Provide the (X, Y) coordinate of the cell's center where the given text is located.  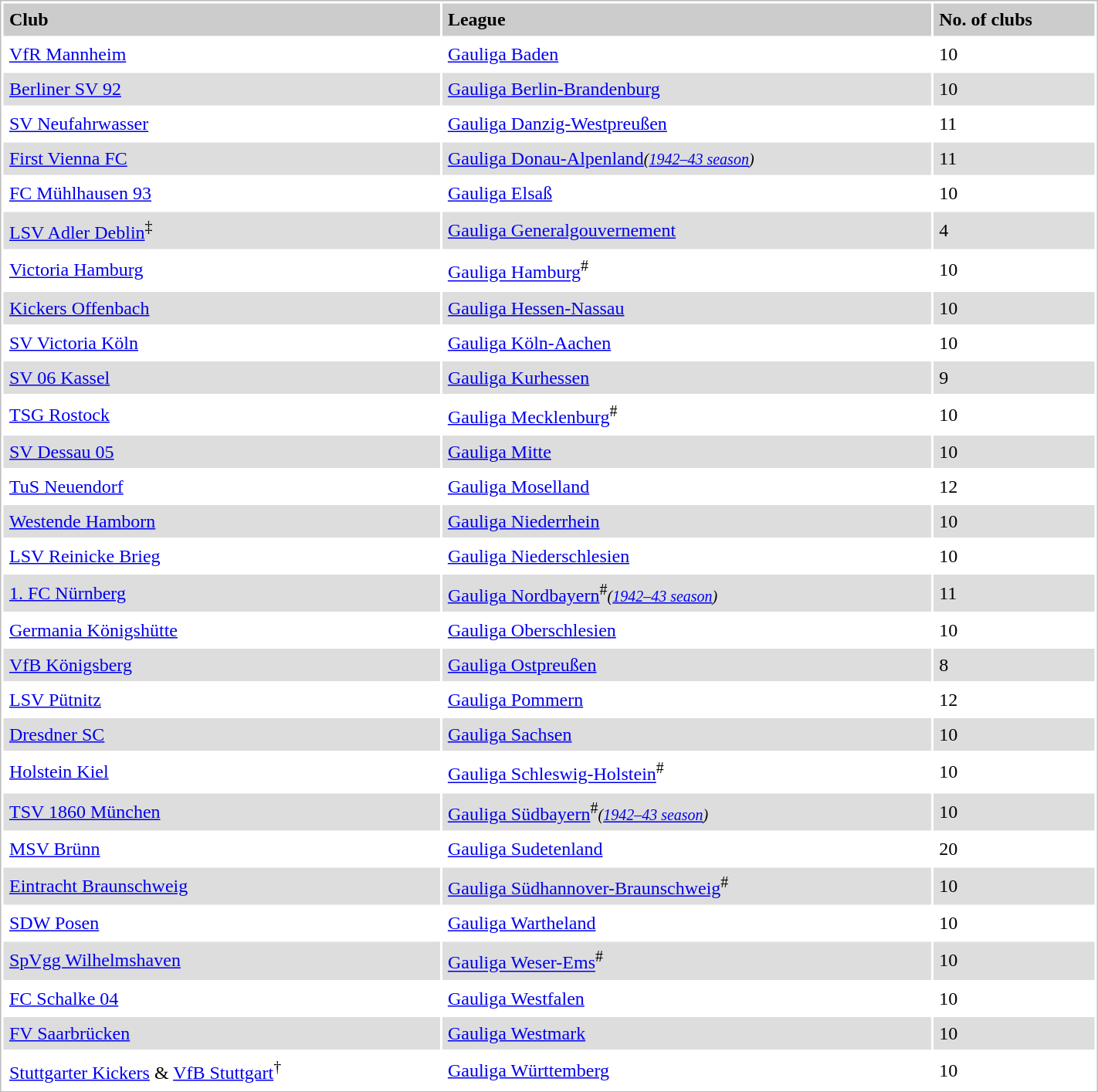
9 (1015, 377)
Gauliga Württemberg (686, 1070)
Gauliga Südbayern#(1942–43 season) (686, 812)
Gauliga Ostpreußen (686, 665)
Gauliga Danzig-Westpreußen (686, 124)
League (686, 19)
Gauliga Köln-Aachen (686, 342)
Gauliga Hessen-Nassau (686, 307)
Gauliga Westfalen (686, 998)
SV Victoria Köln (221, 342)
Gauliga Oberschlesien (686, 630)
Berliner SV 92 (221, 89)
Gauliga Westmark (686, 1033)
LSV Pütnitz (221, 700)
TuS Neuendorf (221, 487)
Gauliga Niederrhein (686, 521)
Holstein Kiel (221, 772)
Gauliga Mitte (686, 452)
Club (221, 19)
Gauliga Sachsen (686, 734)
20 (1015, 849)
4 (1015, 230)
Gauliga Berlin-Brandenburg (686, 89)
First Vienna FC (221, 158)
Gauliga Moselland (686, 487)
8 (1015, 665)
LSV Adler Deblin‡ (221, 230)
Dresdner SC (221, 734)
SV Neufahrwasser (221, 124)
TSV 1860 München (221, 812)
VfB Königsberg (221, 665)
VfR Mannheim (221, 55)
Gauliga Kurhessen (686, 377)
Germania Königshütte (221, 630)
FV Saarbrücken (221, 1033)
No. of clubs (1015, 19)
Gauliga Nordbayern#(1942–43 season) (686, 593)
Gauliga Hamburg# (686, 270)
SDW Posen (221, 924)
Gauliga Donau-Alpenland(1942–43 season) (686, 158)
Stuttgarter Kickers & VfB Stuttgart† (221, 1070)
Kickers Offenbach (221, 307)
FC Schalke 04 (221, 998)
Gauliga Generalgouvernement (686, 230)
Eintracht Braunschweig (221, 886)
SV 06 Kassel (221, 377)
TSG Rostock (221, 414)
Victoria Hamburg (221, 270)
SpVgg Wilhelmshaven (221, 961)
Gauliga Wartheland (686, 924)
1. FC Nürnberg (221, 593)
Gauliga Schleswig-Holstein# (686, 772)
MSV Brünn (221, 849)
Gauliga Pommern (686, 700)
Gauliga Baden (686, 55)
FC Mühlhausen 93 (221, 194)
SV Dessau 05 (221, 452)
LSV Reinicke Brieg (221, 556)
Gauliga Elsaß (686, 194)
Gauliga Niederschlesien (686, 556)
Gauliga Mecklenburg# (686, 414)
Gauliga Weser-Ems# (686, 961)
Gauliga Sudetenland (686, 849)
Westende Hamborn (221, 521)
Gauliga Südhannover-Braunschweig# (686, 886)
